Capture the cell that displays the provided text and extract its [x, y] central coordinate. 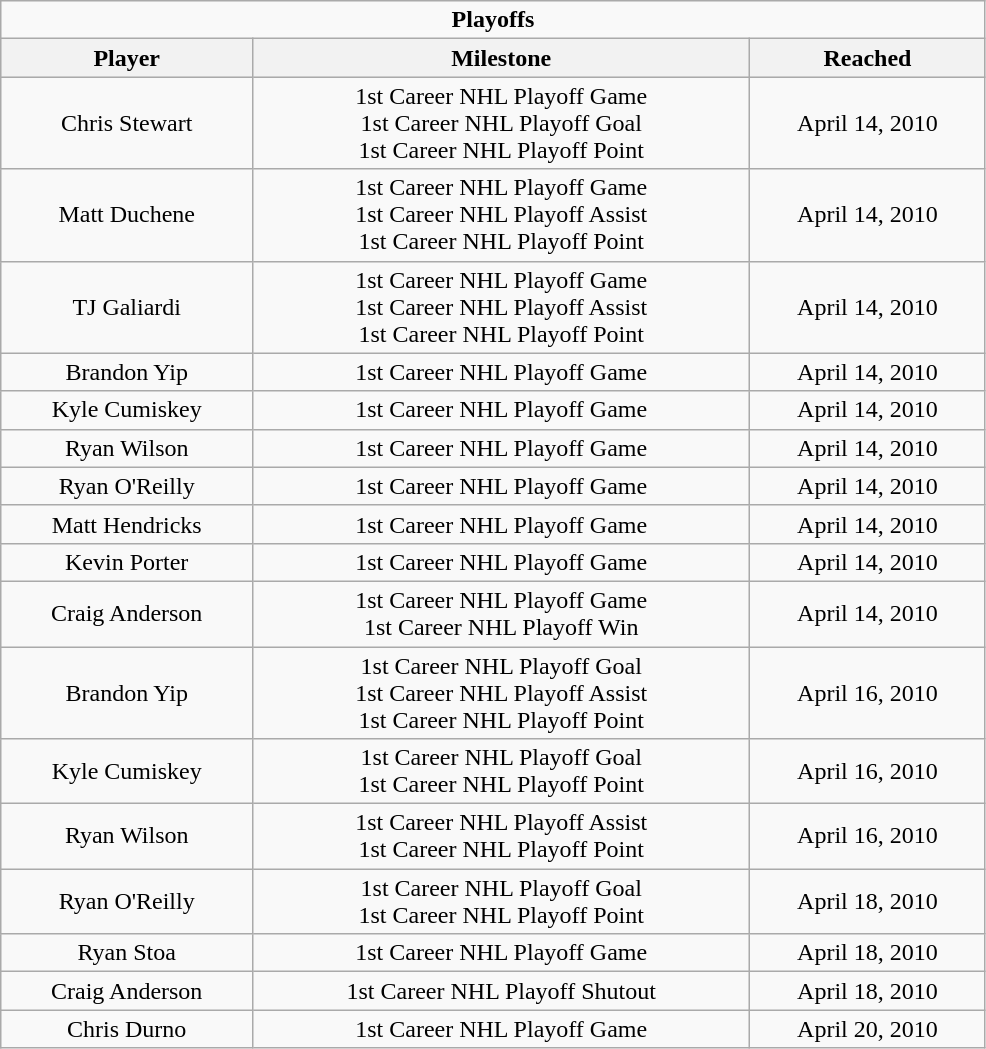
Chris Stewart [127, 123]
April 20, 2010 [868, 1029]
Milestone [502, 58]
1st Career NHL Playoff Shutout [502, 991]
Matt Duchene [127, 215]
Playoffs [493, 20]
TJ Galiardi [127, 307]
1st Career NHL Playoff Goal1st Career NHL Playoff Assist1st Career NHL Playoff Point [502, 692]
1st Career NHL Playoff Game1st Career NHL Playoff Win [502, 614]
Chris Durno [127, 1029]
Reached [868, 58]
1st Career NHL Playoff Game1st Career NHL Playoff Goal1st Career NHL Playoff Point [502, 123]
Player [127, 58]
Ryan Stoa [127, 953]
Matt Hendricks [127, 524]
1st Career NHL Playoff Assist1st Career NHL Playoff Point [502, 836]
Kevin Porter [127, 562]
